Return (x, y) of the center of cell containing provided text 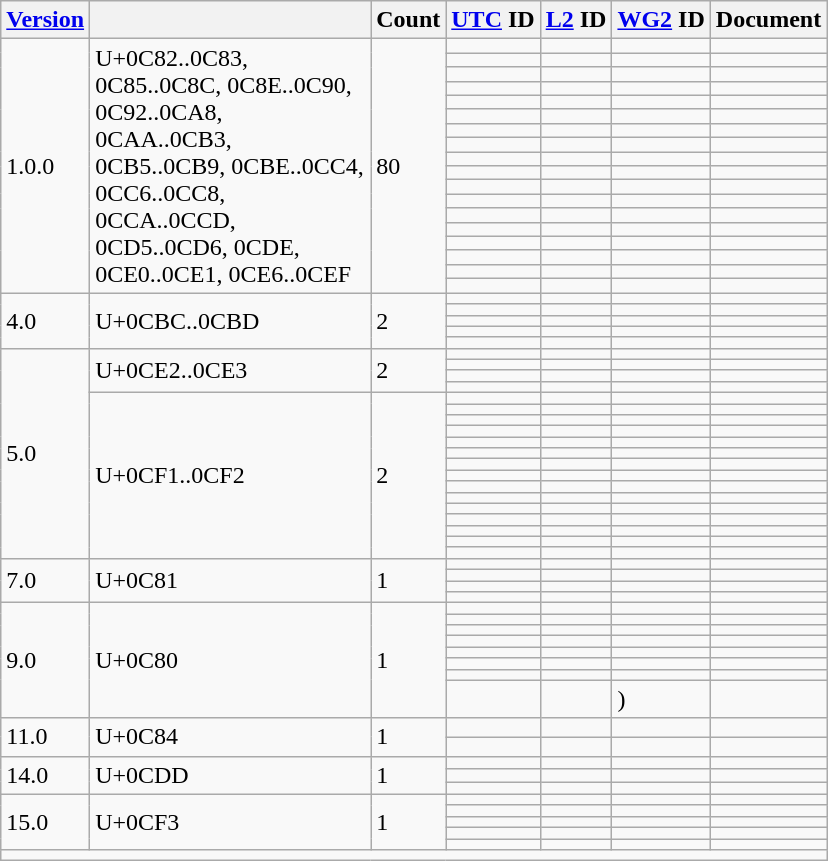
U+0C81 (230, 580)
U+0CE2..0CE3 (230, 370)
5.0 (46, 453)
Count (408, 20)
U+0CDD (230, 775)
U+0C80 (230, 661)
4.0 (46, 320)
11.0 (46, 737)
UTC ID (493, 20)
14.0 (46, 775)
7.0 (46, 580)
Version (46, 20)
80 (408, 166)
) (661, 699)
U+0CBC..0CBD (230, 320)
U+0CF3 (230, 822)
15.0 (46, 822)
U+0C84 (230, 737)
1.0.0 (46, 166)
L2 ID (576, 20)
WG2 ID (661, 20)
Document (768, 20)
U+0CF1..0CF2 (230, 475)
9.0 (46, 661)
